Search for the cell housing the specified text and yield its [x, y] center coordinate. 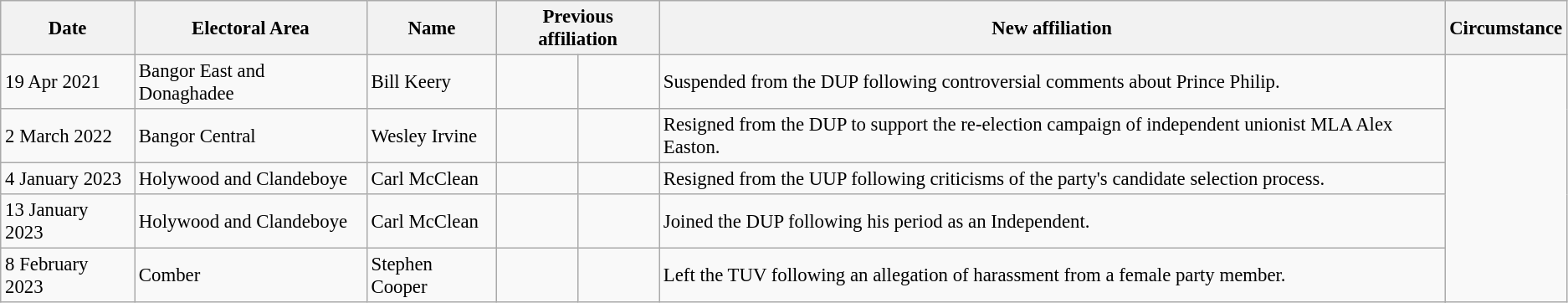
2 March 2022 [68, 136]
Previous affiliation [578, 28]
19 Apr 2021 [68, 82]
Name [432, 28]
Stephen Cooper [432, 276]
Suspended from the DUP following controversial comments about Prince Philip. [1053, 82]
Resigned from the DUP to support the re-election campaign of independent unionist MLA Alex Easton. [1053, 136]
Left the TUV following an allegation of harassment from a female party member. [1053, 276]
4 January 2023 [68, 179]
Resigned from the UUP following criticisms of the party's candidate selection process. [1053, 179]
Wesley Irvine [432, 136]
Circumstance [1506, 28]
Bangor East and Donaghadee [251, 82]
Date [68, 28]
8 February 2023 [68, 276]
New affiliation [1053, 28]
Electoral Area [251, 28]
13 January 2023 [68, 221]
Bangor Central [251, 136]
Comber [251, 276]
Joined the DUP following his period as an Independent. [1053, 221]
Bill Keery [432, 82]
